For the text-containing cell, return its midpoint in [X, Y] coordinate format. 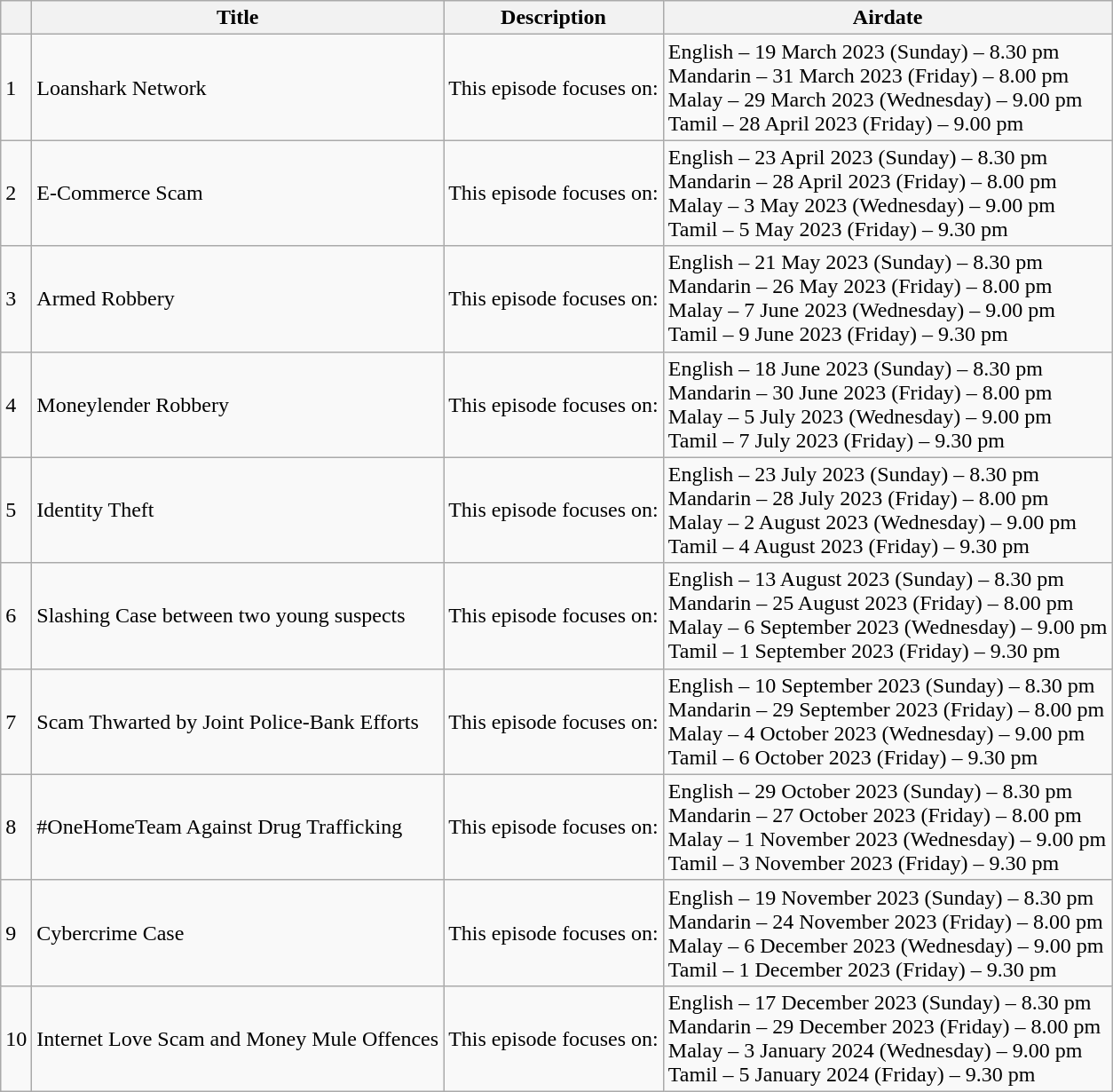
4 [16, 405]
Description [554, 18]
5 [16, 510]
Identity Theft [238, 510]
Cybercrime Case [238, 932]
10 [16, 1039]
Internet Love Scam and Money Mule Offences [238, 1039]
E-Commerce Scam [238, 194]
7 [16, 721]
Armed Robbery [238, 298]
9 [16, 932]
1 [16, 87]
8 [16, 827]
#OneHomeTeam Against Drug Trafficking [238, 827]
Title [238, 18]
Scam Thwarted by Joint Police-Bank Efforts [238, 721]
Moneylender Robbery [238, 405]
Slashing Case between two young suspects [238, 616]
3 [16, 298]
2 [16, 194]
Airdate [888, 18]
6 [16, 616]
Loanshark Network [238, 87]
